Scan for the cell matching the given text and deliver its [x, y] coordinate at center. 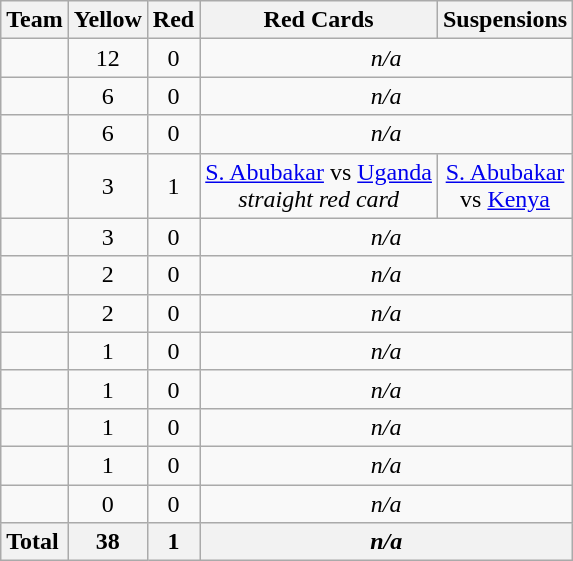
Team [35, 20]
38 [108, 542]
S. Abubakar vs Ugandastraight red card [319, 186]
Total [35, 542]
S. Abubakarvs Kenya [504, 186]
Red Cards [319, 20]
Red [173, 20]
12 [108, 58]
Suspensions [504, 20]
Yellow [108, 20]
